Locate the cell with the specified text and output its [X, Y] center coordinate. 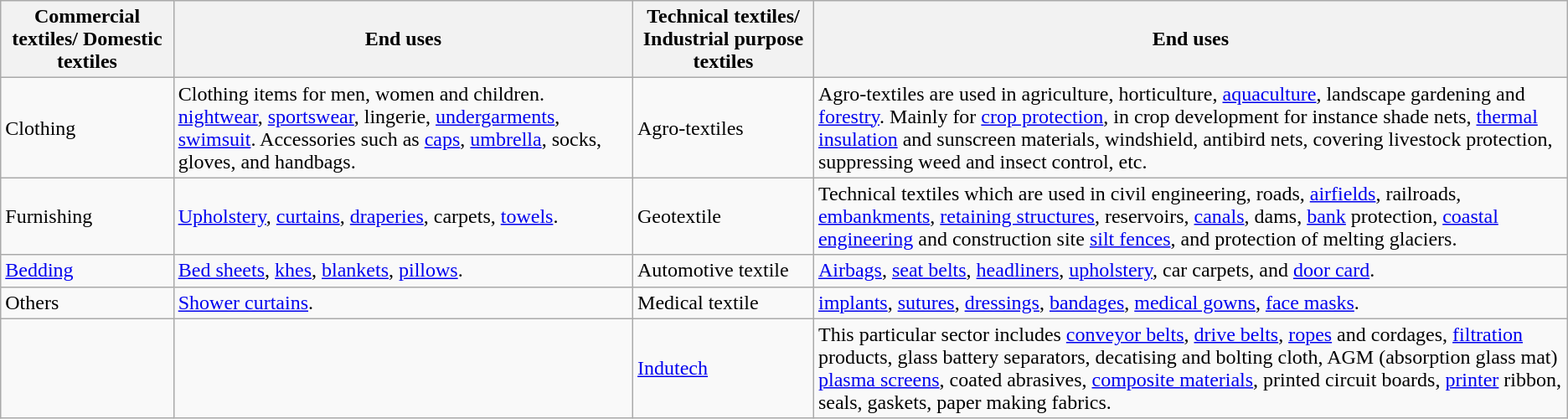
Automotive textile [724, 271]
implants, sutures, dressings, bandages, medical gowns, face masks. [1190, 303]
Indutech [724, 369]
Technical textiles/ Industrial purpose textiles [724, 39]
Bedding [87, 271]
Bed sheets, khes, blankets, pillows. [403, 271]
Shower curtains. [403, 303]
Upholstery, curtains, draperies, carpets, towels. [403, 216]
Agro-textiles [724, 127]
Airbags, seat belts, headliners, upholstery, car carpets, and door card. [1190, 271]
Geotextile [724, 216]
Commercial textiles/ Domestic textiles [87, 39]
Furnishing [87, 216]
Others [87, 303]
Clothing [87, 127]
Medical textile [724, 303]
